Detect which cell encompasses the target text, then output its [x, y] center coordinate. 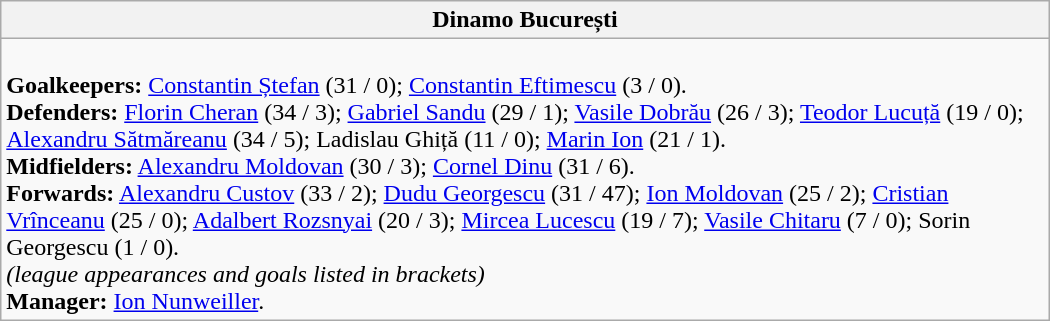
Dinamo București [525, 20]
